From the cell containing the given text, extract its center point as [X, Y] coordinate. 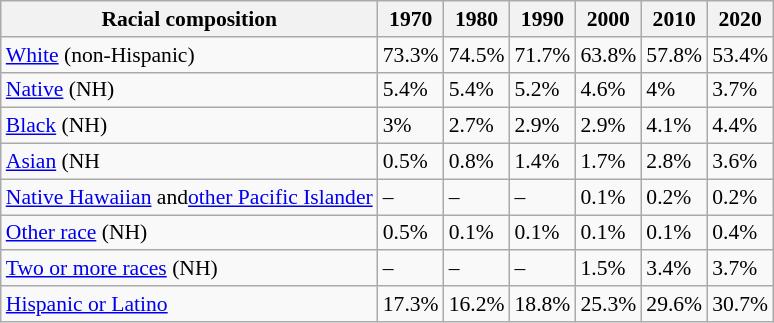
74.5% [477, 55]
2000 [608, 19]
Asian (NH [190, 162]
Native Hawaiian andother Pacific Islander [190, 197]
1970 [411, 19]
0.4% [740, 233]
3.4% [674, 269]
0.8% [477, 162]
4.1% [674, 126]
3% [411, 126]
2010 [674, 19]
Racial composition [190, 19]
29.6% [674, 304]
16.2% [477, 304]
30.7% [740, 304]
Two or more races (NH) [190, 269]
71.7% [543, 55]
White (non-Hispanic) [190, 55]
Native (NH) [190, 90]
2.7% [477, 126]
5.2% [543, 90]
53.4% [740, 55]
17.3% [411, 304]
73.3% [411, 55]
1.5% [608, 269]
57.8% [674, 55]
3.6% [740, 162]
25.3% [608, 304]
4.6% [608, 90]
Other race (NH) [190, 233]
1980 [477, 19]
Black (NH) [190, 126]
2.8% [674, 162]
4% [674, 90]
Hispanic or Latino [190, 304]
63.8% [608, 55]
1.7% [608, 162]
2020 [740, 19]
1990 [543, 19]
4.4% [740, 126]
18.8% [543, 304]
1.4% [543, 162]
